Identify which cell holds the provided text, then report its [x, y] central coordinate. 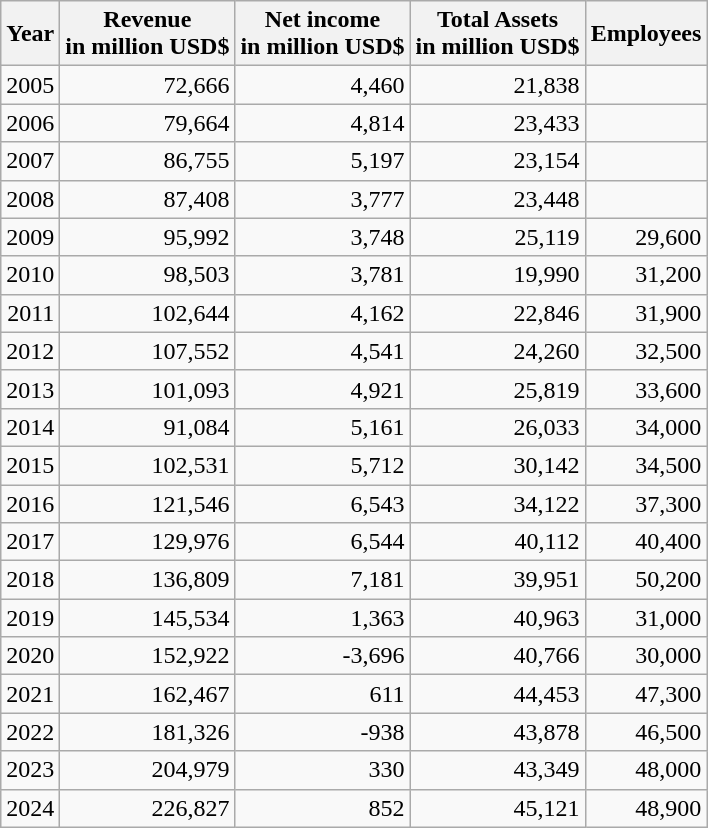
2010 [30, 275]
Employees [646, 34]
34,000 [646, 427]
136,809 [148, 580]
5,161 [322, 427]
4,814 [322, 123]
2009 [30, 237]
98,503 [148, 275]
152,922 [148, 656]
3,748 [322, 237]
1,363 [322, 618]
330 [322, 770]
44,453 [498, 694]
50,200 [646, 580]
40,400 [646, 542]
23,154 [498, 161]
145,534 [148, 618]
37,300 [646, 503]
2013 [30, 389]
2008 [30, 199]
2022 [30, 732]
31,200 [646, 275]
5,712 [322, 465]
40,112 [498, 542]
Net incomein million USD$ [322, 34]
45,121 [498, 808]
121,546 [148, 503]
Year [30, 34]
-3,696 [322, 656]
43,878 [498, 732]
79,664 [148, 123]
32,500 [646, 351]
21,838 [498, 85]
33,600 [646, 389]
34,500 [646, 465]
46,500 [646, 732]
2006 [30, 123]
2015 [30, 465]
22,846 [498, 313]
3,781 [322, 275]
91,084 [148, 427]
107,552 [148, 351]
40,766 [498, 656]
31,900 [646, 313]
-938 [322, 732]
26,033 [498, 427]
48,900 [646, 808]
Total Assetsin million USD$ [498, 34]
7,181 [322, 580]
30,142 [498, 465]
2016 [30, 503]
2024 [30, 808]
129,976 [148, 542]
6,543 [322, 503]
2018 [30, 580]
25,119 [498, 237]
2012 [30, 351]
29,600 [646, 237]
72,666 [148, 85]
23,448 [498, 199]
2023 [30, 770]
2005 [30, 85]
4,541 [322, 351]
3,777 [322, 199]
23,433 [498, 123]
102,644 [148, 313]
25,819 [498, 389]
19,990 [498, 275]
611 [322, 694]
34,122 [498, 503]
47,300 [646, 694]
2019 [30, 618]
5,197 [322, 161]
40,963 [498, 618]
95,992 [148, 237]
24,260 [498, 351]
6,544 [322, 542]
2017 [30, 542]
86,755 [148, 161]
31,000 [646, 618]
2007 [30, 161]
2014 [30, 427]
4,921 [322, 389]
2020 [30, 656]
4,460 [322, 85]
2011 [30, 313]
204,979 [148, 770]
181,326 [148, 732]
48,000 [646, 770]
Revenuein million USD$ [148, 34]
87,408 [148, 199]
852 [322, 808]
30,000 [646, 656]
2021 [30, 694]
226,827 [148, 808]
43,349 [498, 770]
101,093 [148, 389]
39,951 [498, 580]
102,531 [148, 465]
162,467 [148, 694]
4,162 [322, 313]
